Locate the cell with the specified text and output its (x, y) center coordinate. 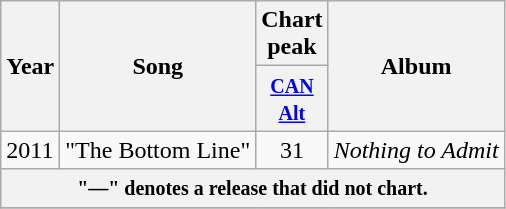
Nothing to Admit (416, 150)
Song (158, 66)
31 (292, 150)
"The Bottom Line" (158, 150)
Album (416, 66)
Year (30, 66)
CANAlt (292, 98)
2011 (30, 150)
"—" denotes a release that did not chart. (252, 188)
Chart peak (292, 34)
